Search for the cell housing the specified text and yield its [x, y] center coordinate. 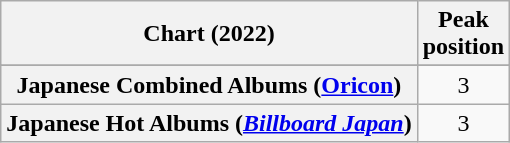
Japanese Hot Albums (Billboard Japan) [209, 123]
Japanese Combined Albums (Oricon) [209, 85]
Peakposition [463, 34]
Chart (2022) [209, 34]
